Pinpoint the cell where the given text exists, returning its [X, Y] midpoint coordinate. 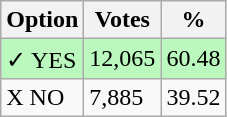
7,885 [122, 97]
X NO [42, 97]
Option [42, 20]
60.48 [194, 59]
✓ YES [42, 59]
12,065 [122, 59]
39.52 [194, 97]
% [194, 20]
Votes [122, 20]
